Identify which cell holds the provided text, then report its [x, y] central coordinate. 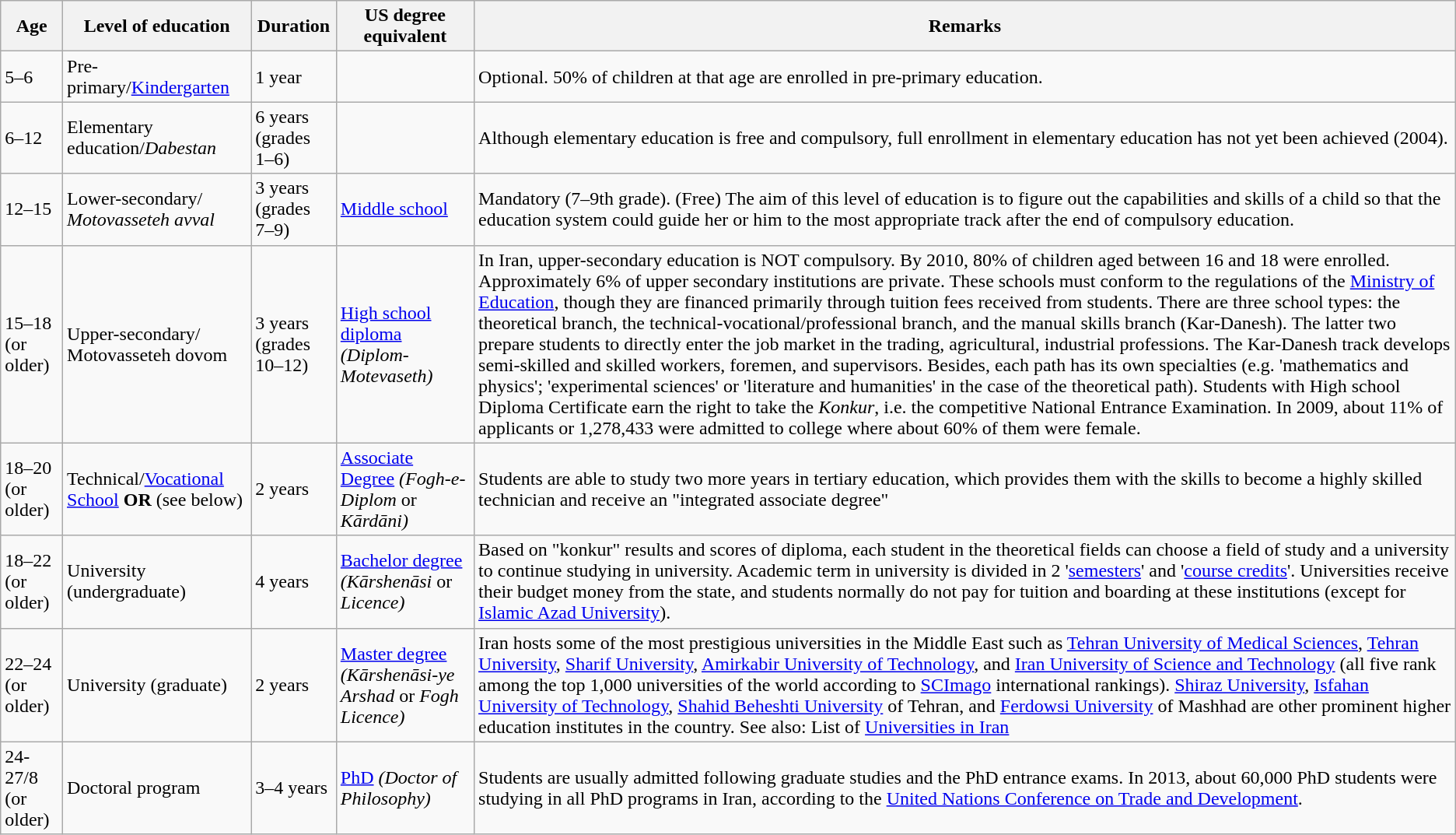
18–22 (or older) [32, 582]
6–12 [32, 138]
Age [32, 26]
Elementary education/Dabestan [157, 138]
12–15 [32, 209]
22–24 (or older) [32, 685]
Technical/Vocational School OR (see below) [157, 489]
Middle school [404, 209]
Upper-secondary/ Motovasseteh dovom [157, 344]
Master degree (Kārshenāsi-ye Arshad or Fogh Licence) [404, 685]
1 year [294, 76]
3–4 years [294, 788]
Duration [294, 26]
Doctoral program [157, 788]
6 years(grades 1–6) [294, 138]
24-27/8 (or older) [32, 788]
Bachelor degree (Kārshenāsi or Licence) [404, 582]
Remarks [965, 26]
15–18 (or older) [32, 344]
Level of education [157, 26]
US degree equivalent [404, 26]
18–20 (or older) [32, 489]
University (graduate) [157, 685]
Associate Degree (Fogh-e-Diplom or Kārdāni) [404, 489]
Although elementary education is free and compulsory, full enrollment in elementary education has not yet been achieved (2004). [965, 138]
PhD (Doctor of Philosophy) [404, 788]
Lower-secondary/ Motovasseteh avval [157, 209]
3 years(grades 10–12) [294, 344]
4 years [294, 582]
High school diploma (Diplom-Motevaseth) [404, 344]
3 years(grades 7–9) [294, 209]
Pre-primary/Kindergarten [157, 76]
5–6 [32, 76]
University (undergraduate) [157, 582]
Optional. 50% of children at that age are enrolled in pre-primary education. [965, 76]
